Find where the given text appears and provide that cell's center as (x, y) coordinate. 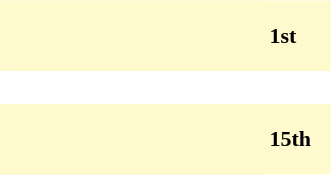
1st (296, 35)
15th (296, 139)
